Extract the (x, y) coordinate from the center of the cell holding the provided text.  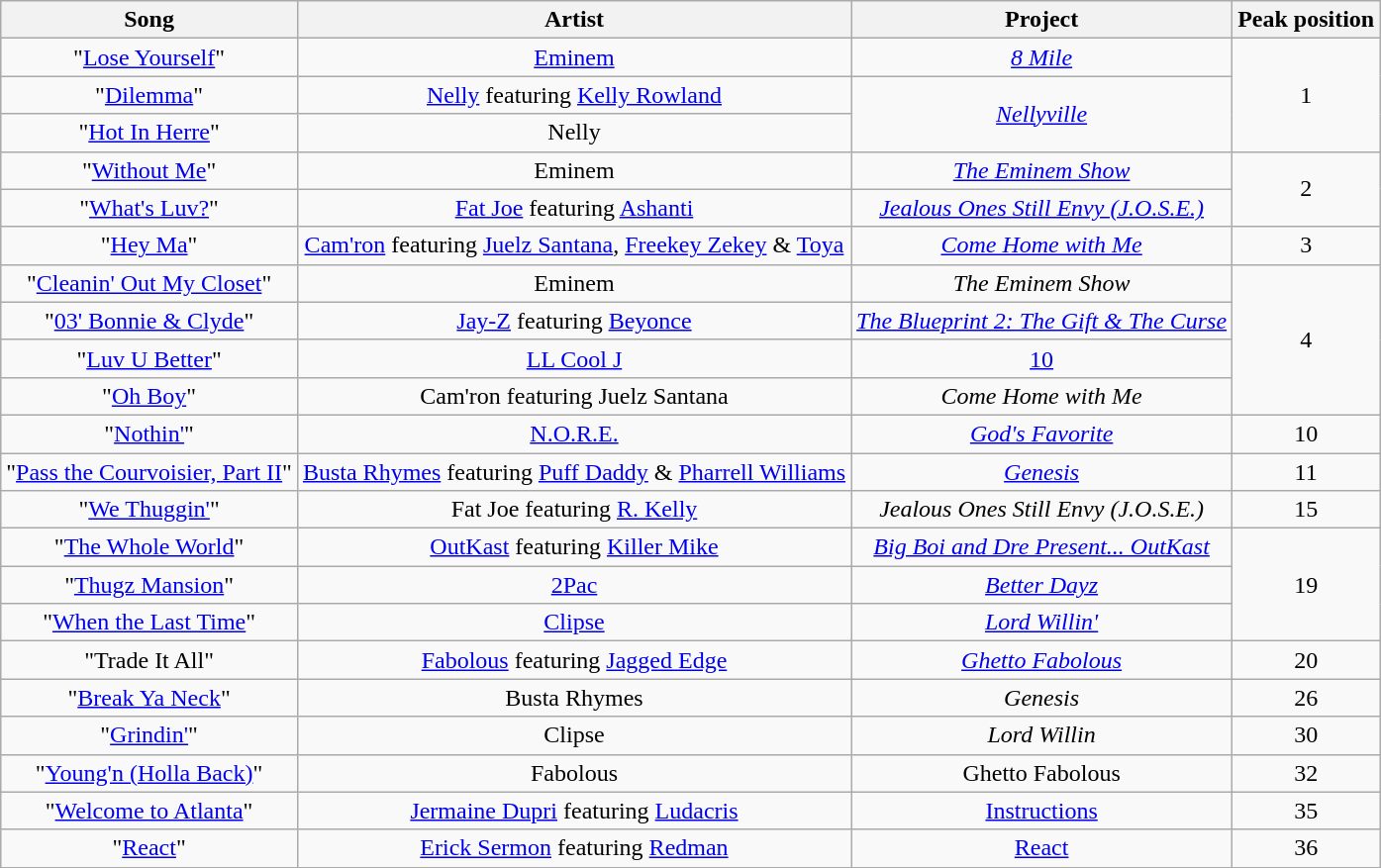
God's Favorite (1041, 434)
Busta Rhymes featuring Puff Daddy & Pharrell Williams (574, 472)
36 (1307, 848)
Nelly featuring Kelly Rowland (574, 95)
"Grindin'" (149, 735)
3 (1307, 245)
"Nothin'" (149, 434)
"What's Luv?" (149, 208)
Artist (574, 20)
Jermaine Dupri featuring Ludacris (574, 811)
Busta Rhymes (574, 698)
32 (1307, 773)
"The Whole World" (149, 547)
4 (1307, 339)
"03' Bonnie & Clyde" (149, 321)
"Luv U Better" (149, 358)
Peak position (1307, 20)
30 (1307, 735)
Fabolous (574, 773)
The Blueprint 2: The Gift & The Curse (1041, 321)
React (1041, 848)
"Trade It All" (149, 660)
2 (1307, 189)
Cam'ron featuring Juelz Santana, Freekey Zekey & Toya (574, 245)
"Hey Ma" (149, 245)
"Welcome to Atlanta" (149, 811)
Cam'ron featuring Juelz Santana (574, 396)
20 (1307, 660)
19 (1307, 585)
Instructions (1041, 811)
"Pass the Courvoisier, Part II" (149, 472)
Project (1041, 20)
Song (149, 20)
Fabolous featuring Jagged Edge (574, 660)
LL Cool J (574, 358)
Big Boi and Dre Present... OutKast (1041, 547)
Lord Willin' (1041, 623)
Nelly (574, 133)
Lord Willin (1041, 735)
1 (1307, 95)
"We Thuggin'" (149, 510)
"React" (149, 848)
N.O.R.E. (574, 434)
"Thugz Mansion" (149, 585)
"Dilemma" (149, 95)
"Oh Boy" (149, 396)
Better Dayz (1041, 585)
11 (1307, 472)
OutKast featuring Killer Mike (574, 547)
"When the Last Time" (149, 623)
15 (1307, 510)
35 (1307, 811)
Fat Joe featuring R. Kelly (574, 510)
Erick Sermon featuring Redman (574, 848)
Jay-Z featuring Beyonce (574, 321)
"Lose Yourself" (149, 57)
8 Mile (1041, 57)
Nellyville (1041, 114)
"Break Ya Neck" (149, 698)
2Pac (574, 585)
"Cleanin' Out My Closet" (149, 283)
"Without Me" (149, 170)
"Hot In Herre" (149, 133)
26 (1307, 698)
Fat Joe featuring Ashanti (574, 208)
"Young'n (Holla Back)" (149, 773)
